Scan for the cell matching the given text and deliver its (X, Y) coordinate at center. 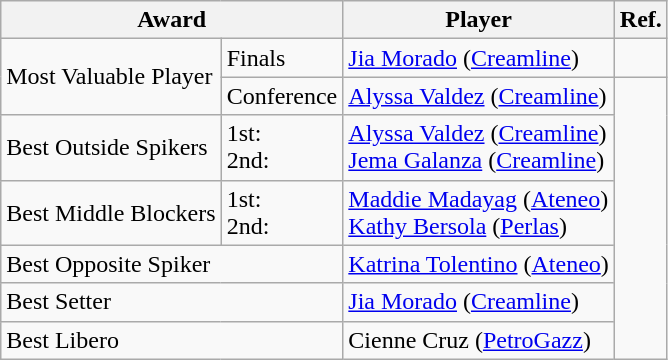
Best Libero (172, 340)
Award (172, 20)
Conference (282, 96)
Best Setter (172, 302)
Best Outside Spikers (111, 148)
Best Middle Blockers (111, 212)
Alyssa Valdez (Creamline) Jema Galanza (Creamline) (479, 148)
Ref. (640, 20)
Cienne Cruz (PetroGazz) (479, 340)
Player (479, 20)
Finals (282, 58)
Alyssa Valdez (Creamline) (479, 96)
Best Opposite Spiker (172, 264)
Maddie Madayag (Ateneo)Kathy Bersola (Perlas) (479, 212)
Katrina Tolentino (Ateneo) (479, 264)
Most Valuable Player (111, 77)
